Capture the cell that displays the provided text and extract its [X, Y] central coordinate. 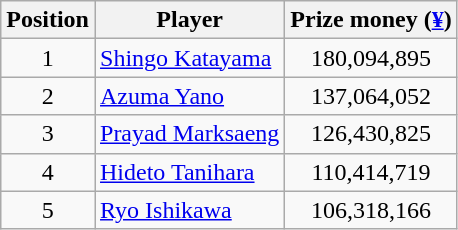
Position [48, 20]
110,414,719 [371, 172]
2 [48, 96]
180,094,895 [371, 58]
1 [48, 58]
Prize money (¥) [371, 20]
3 [48, 134]
Ryo Ishikawa [189, 210]
137,064,052 [371, 96]
Hideto Tanihara [189, 172]
5 [48, 210]
106,318,166 [371, 210]
Shingo Katayama [189, 58]
4 [48, 172]
Player [189, 20]
126,430,825 [371, 134]
Azuma Yano [189, 96]
Prayad Marksaeng [189, 134]
